Scan for the cell matching the given text and deliver its [X, Y] coordinate at center. 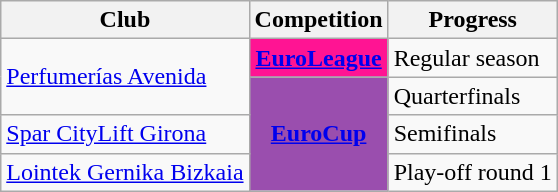
Spar CityLift Girona [125, 134]
Semifinals [472, 134]
Lointek Gernika Bizkaia [125, 172]
Regular season [472, 58]
Competition [318, 20]
Quarterfinals [472, 96]
Club [125, 20]
Play-off round 1 [472, 172]
EuroCup [318, 134]
Perfumerías Avenida [125, 77]
EuroLeague [318, 58]
Progress [472, 20]
